Return (x, y) of the center of cell containing provided text 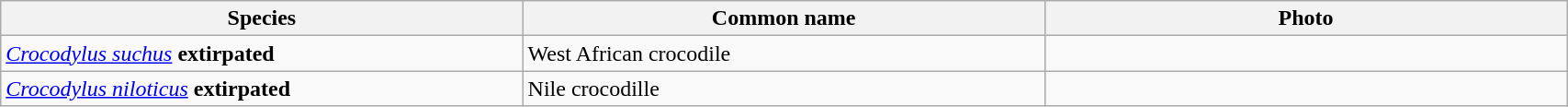
Species (262, 18)
Crocodylus niloticus extirpated (262, 89)
Common name (784, 18)
Photo (1305, 18)
West African crocodile (784, 53)
Nile crocodille (784, 89)
Crocodylus suchus extirpated (262, 53)
